Determine the (X, Y) coordinate at the center of the cell enclosing the given text.  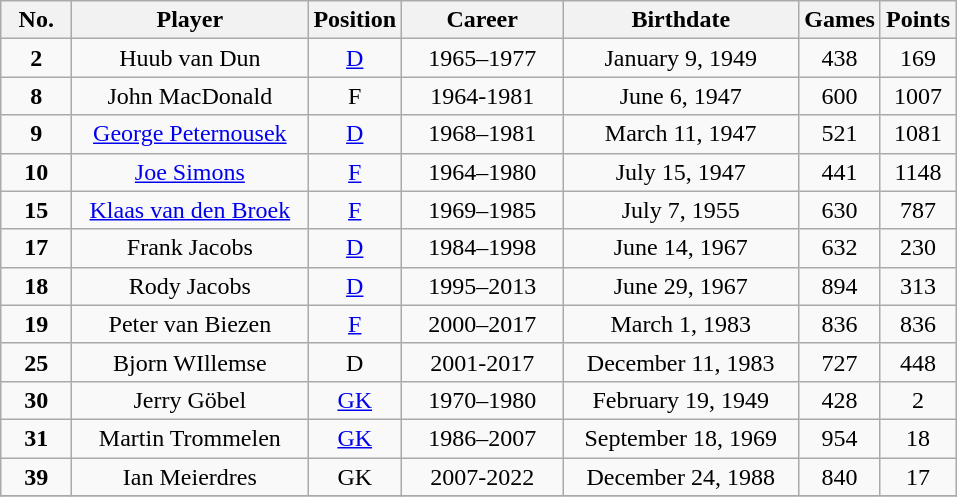
894 (840, 286)
September 18, 1969 (681, 438)
1995–2013 (482, 286)
727 (840, 362)
9 (36, 134)
428 (840, 400)
June 14, 1967 (681, 248)
Martin Trommelen (190, 438)
787 (918, 210)
Frank Jacobs (190, 248)
441 (840, 172)
1968–1981 (482, 134)
John MacDonald (190, 96)
Joe Simons (190, 172)
July 7, 1955 (681, 210)
954 (840, 438)
December 24, 1988 (681, 477)
Bjorn WIllemse (190, 362)
Huub van Dun (190, 58)
1984–1998 (482, 248)
1969–1985 (482, 210)
8 (36, 96)
Player (190, 20)
1007 (918, 96)
30 (36, 400)
1965–1977 (482, 58)
438 (840, 58)
1964-1981 (482, 96)
1081 (918, 134)
1970–1980 (482, 400)
600 (840, 96)
June 6, 1947 (681, 96)
2000–2017 (482, 324)
Birthdate (681, 20)
521 (840, 134)
December 11, 1983 (681, 362)
31 (36, 438)
630 (840, 210)
1148 (918, 172)
June 29, 1967 (681, 286)
Points (918, 20)
January 9, 1949 (681, 58)
1964–1980 (482, 172)
Career (482, 20)
March 1, 1983 (681, 324)
39 (36, 477)
840 (840, 477)
Jerry Göbel (190, 400)
Klaas van den Broek (190, 210)
Ian Meierdres (190, 477)
25 (36, 362)
632 (840, 248)
10 (36, 172)
No. (36, 20)
448 (918, 362)
George Peternousek (190, 134)
1986–2007 (482, 438)
19 (36, 324)
March 11, 1947 (681, 134)
2007-2022 (482, 477)
230 (918, 248)
2001-2017 (482, 362)
15 (36, 210)
Rody Jacobs (190, 286)
July 15, 1947 (681, 172)
Games (840, 20)
169 (918, 58)
313 (918, 286)
Peter van Biezen (190, 324)
Position (355, 20)
February 19, 1949 (681, 400)
